Output the [X, Y] coordinate of the center of the cell containing the given text.  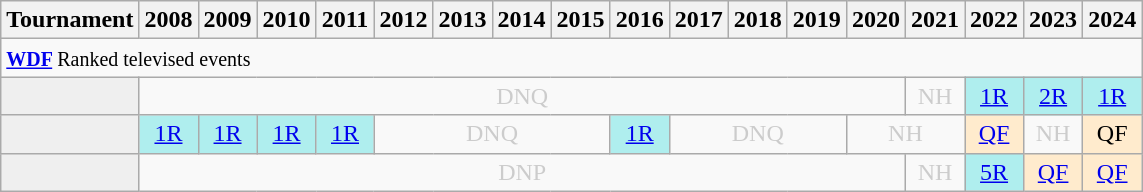
2008 [168, 20]
2019 [816, 20]
2018 [758, 20]
5R [994, 172]
2009 [228, 20]
Tournament [70, 20]
2024 [1112, 20]
2020 [876, 20]
2017 [698, 20]
WDF Ranked televised events [572, 58]
2010 [286, 20]
2012 [404, 20]
2021 [934, 20]
DNP [522, 172]
2015 [580, 20]
2016 [640, 20]
2022 [994, 20]
2R [1054, 96]
2023 [1054, 20]
2011 [345, 20]
2014 [522, 20]
2013 [462, 20]
